Capture the cell that displays the provided text and extract its [X, Y] central coordinate. 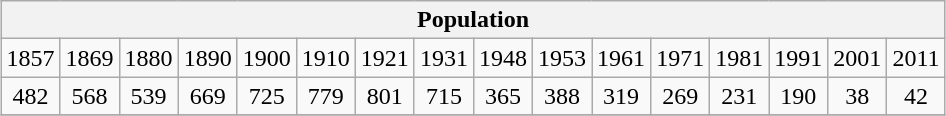
1948 [502, 58]
539 [148, 96]
388 [562, 96]
42 [916, 96]
1931 [444, 58]
1953 [562, 58]
1971 [680, 58]
482 [30, 96]
1991 [798, 58]
669 [208, 96]
1910 [326, 58]
779 [326, 96]
715 [444, 96]
38 [858, 96]
269 [680, 96]
1961 [622, 58]
231 [740, 96]
2011 [916, 58]
2001 [858, 58]
725 [266, 96]
1869 [90, 58]
1890 [208, 58]
319 [622, 96]
801 [384, 96]
568 [90, 96]
365 [502, 96]
1921 [384, 58]
190 [798, 96]
1981 [740, 58]
1880 [148, 58]
1900 [266, 58]
1857 [30, 58]
Population [473, 20]
